Return [x, y] of the center of cell containing provided text 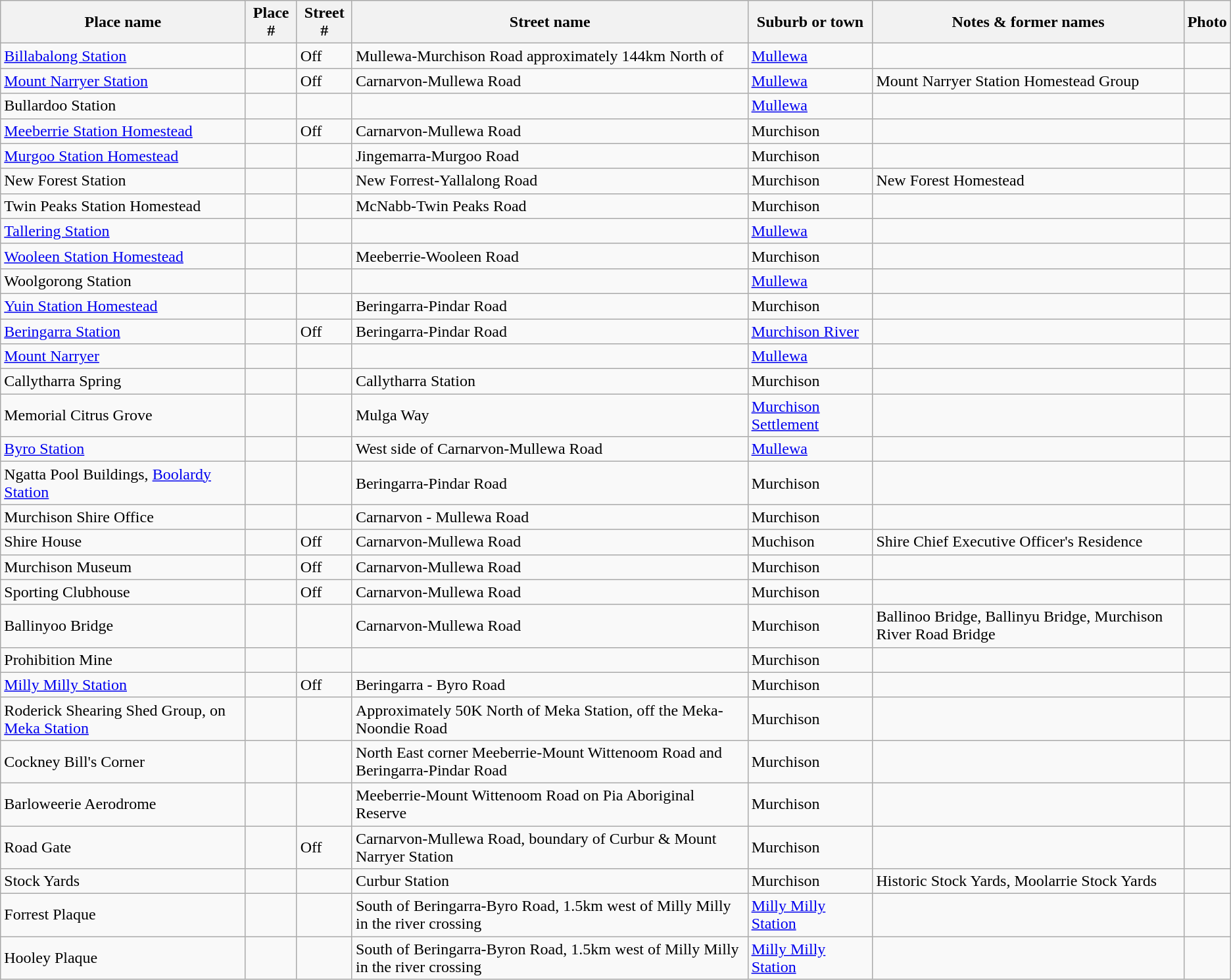
Shire Chief Executive Officer's Residence [1028, 542]
Callytharra Station [550, 381]
Byro Station [123, 449]
Sporting Clubhouse [123, 592]
Cockney Bill's Corner [123, 762]
Jingemarra-Murgoo Road [550, 156]
Street name [550, 22]
West side of Carnarvon-Mullewa Road [550, 449]
Street # [324, 22]
Muchison [810, 542]
Road Gate [123, 847]
Prohibition Mine [123, 660]
Mullewa-Murchison Road approximately 144km North of [550, 56]
Meeberrie Station Homestead [123, 131]
Hooley Plaque [123, 958]
Historic Stock Yards, Moolarrie Stock Yards [1028, 881]
Beringarra Station [123, 331]
Callytharra Spring [123, 381]
Memorial Citrus Grove [123, 416]
Tallering Station [123, 231]
Wooleen Station Homestead [123, 256]
Woolgorong Station [123, 281]
Bullardoo Station [123, 106]
Mulga Way [550, 416]
Ngatta Pool Buildings, Boolardy Station [123, 483]
Roderick Shearing Shed Group, on Meka Station [123, 718]
New Forest Homestead [1028, 181]
Photo [1207, 22]
Meeberrie-Mount Wittenoom Road on Pia Aboriginal Reserve [550, 804]
North East corner Meeberrie-Mount Wittenoom Road and Beringarra-Pindar Road [550, 762]
Notes & former names [1028, 22]
South of Beringarra-Byro Road, 1.5km west of Milly Milly in the river crossing [550, 916]
Shire House [123, 542]
Forrest Plaque [123, 916]
McNabb-Twin Peaks Road [550, 206]
Murgoo Station Homestead [123, 156]
Curbur Station [550, 881]
Ballinoo Bridge, Ballinyu Bridge, Murchison River Road Bridge [1028, 626]
Murchison River [810, 331]
Mount Narryer [123, 356]
Beringarra - Byro Road [550, 685]
Murchison Museum [123, 567]
Mount Narryer Station Homestead Group [1028, 81]
Stock Yards [123, 881]
Place name [123, 22]
Yuin Station Homestead [123, 306]
Carnarvon-Mullewa Road, boundary of Curbur & Mount Narryer Station [550, 847]
South of Beringarra-Byron Road, 1.5km west of Milly Milly in the river crossing [550, 958]
Twin Peaks Station Homestead [123, 206]
Murchison Settlement [810, 416]
New Forrest-Yallalong Road [550, 181]
Murchison Shire Office [123, 517]
Barloweerie Aerodrome [123, 804]
Suburb or town [810, 22]
Approximately 50K North of Meka Station, off the Meka-Noondie Road [550, 718]
New Forest Station [123, 181]
Billabalong Station [123, 56]
Place # [271, 22]
Meeberrie-Wooleen Road [550, 256]
Ballinyoo Bridge [123, 626]
Carnarvon - Mullewa Road [550, 517]
Mount Narryer Station [123, 81]
